Locate the cell with the specified text and output its (X, Y) center coordinate. 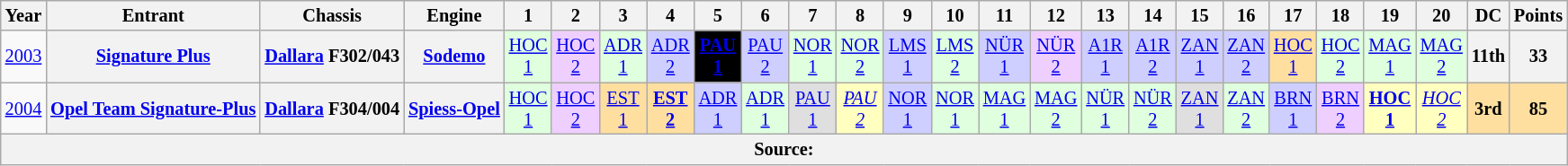
16 (1246, 15)
Signature Plus (153, 57)
Engine (454, 15)
3rd (1488, 109)
Dallara F304/004 (332, 109)
Entrant (153, 15)
10 (955, 15)
EST1 (623, 109)
17 (1294, 15)
18 (1340, 15)
7 (813, 15)
LMS2 (955, 57)
Points (1538, 15)
Chassis (332, 15)
4 (671, 15)
Year (23, 15)
8 (860, 15)
20 (1441, 15)
2 (576, 15)
A1R2 (1153, 57)
12 (1056, 15)
5 (718, 15)
Dallara F302/043 (332, 57)
BRN2 (1340, 109)
2004 (23, 109)
19 (1389, 15)
11th (1488, 57)
Source: (784, 149)
15 (1200, 15)
85 (1538, 109)
33 (1538, 57)
2003 (23, 57)
6 (765, 15)
3 (623, 15)
Spiess-Opel (454, 109)
1 (529, 15)
EST2 (671, 109)
BRN1 (1294, 109)
9 (907, 15)
14 (1153, 15)
DC (1488, 15)
11 (1004, 15)
NOR2 (860, 57)
Sodemo (454, 57)
A1R1 (1105, 57)
Opel Team Signature-Plus (153, 109)
ADR2 (671, 57)
13 (1105, 15)
LMS1 (907, 57)
